Search for the cell housing the specified text and yield its [X, Y] center coordinate. 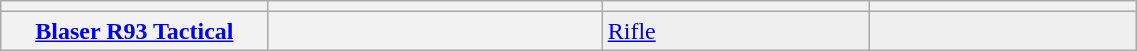
Blaser R93 Tactical [134, 31]
Rifle [736, 31]
